For the text-containing cell, return its midpoint in [X, Y] coordinate format. 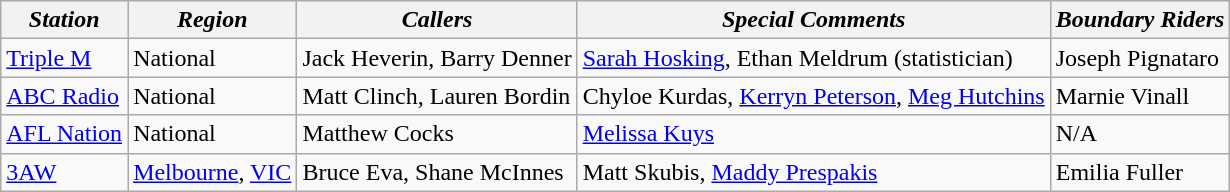
Marnie Vinall [1140, 96]
Callers [437, 20]
Special Comments [814, 20]
Boundary Riders [1140, 20]
Matt Clinch, Lauren Bordin [437, 96]
Station [64, 20]
Sarah Hosking, Ethan Meldrum (statistician) [814, 58]
Joseph Pignataro [1140, 58]
ABC Radio [64, 96]
Bruce Eva, Shane McInnes [437, 172]
Triple M [64, 58]
N/A [1140, 134]
AFL Nation [64, 134]
Melbourne, VIC [212, 172]
Jack Heverin, Barry Denner [437, 58]
3AW [64, 172]
Emilia Fuller [1140, 172]
Melissa Kuys [814, 134]
Chyloe Kurdas, Kerryn Peterson, Meg Hutchins [814, 96]
Region [212, 20]
Matthew Cocks [437, 134]
Matt Skubis, Maddy Prespakis [814, 172]
